Locate the cell with the specified text and output its [x, y] center coordinate. 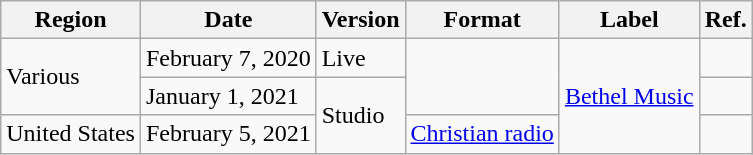
February 5, 2021 [228, 134]
Format [482, 20]
Date [228, 20]
Studio [360, 115]
Christian radio [482, 134]
February 7, 2020 [228, 58]
United States [71, 134]
Ref. [726, 20]
Live [360, 58]
Bethel Music [629, 96]
Region [71, 20]
January 1, 2021 [228, 96]
Various [71, 77]
Label [629, 20]
Version [360, 20]
